Return (x, y) of the center of cell containing provided text 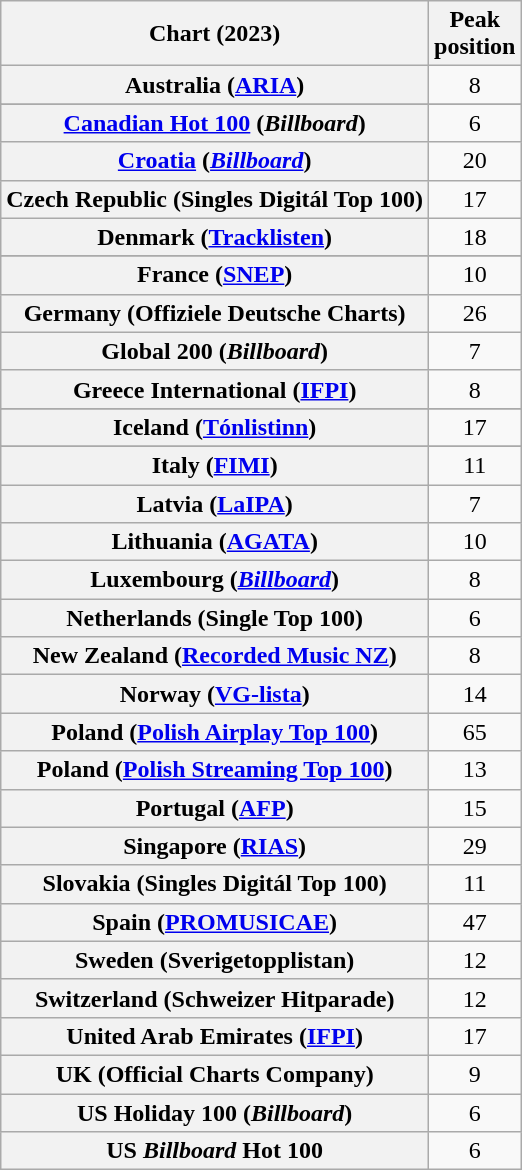
29 (475, 846)
Germany (Offiziele Deutsche Charts) (215, 313)
Iceland (Tónlistinn) (215, 427)
Poland (Polish Streaming Top 100) (215, 770)
14 (475, 694)
9 (475, 1074)
Italy (FIMI) (215, 465)
France (SNEP) (215, 275)
Poland (Polish Airplay Top 100) (215, 732)
Lithuania (AGATA) (215, 542)
Denmark (Tracklisten) (215, 237)
18 (475, 237)
US Holiday 100 (Billboard) (215, 1113)
Global 200 (Billboard) (215, 351)
Peakposition (475, 34)
20 (475, 161)
US Billboard Hot 100 (215, 1151)
13 (475, 770)
United Arab Emirates (IFPI) (215, 1036)
Croatia (Billboard) (215, 161)
Switzerland (Schweizer Hitparade) (215, 998)
Chart (2023) (215, 34)
65 (475, 732)
Spain (PROMUSICAE) (215, 922)
Canadian Hot 100 (Billboard) (215, 123)
Czech Republic (Singles Digitál Top 100) (215, 199)
Luxembourg (Billboard) (215, 580)
47 (475, 922)
Slovakia (Singles Digitál Top 100) (215, 884)
Portugal (AFP) (215, 808)
Netherlands (Single Top 100) (215, 618)
Singapore (RIAS) (215, 846)
Norway (VG-lista) (215, 694)
15 (475, 808)
UK (Official Charts Company) (215, 1074)
New Zealand (Recorded Music NZ) (215, 656)
Australia (ARIA) (215, 85)
26 (475, 313)
Latvia (LaIPA) (215, 503)
Sweden (Sverigetopplistan) (215, 960)
Greece International (IFPI) (215, 389)
